Search for the cell housing the specified text and yield its (x, y) center coordinate. 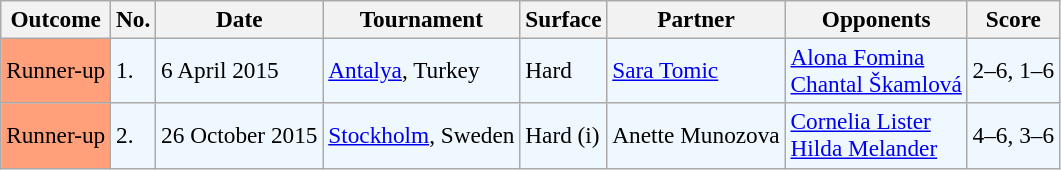
2. (134, 136)
Date (240, 19)
2–6, 1–6 (1013, 70)
6 April 2015 (240, 70)
Outcome (56, 19)
4–6, 3–6 (1013, 136)
Sara Tomic (696, 70)
Partner (696, 19)
1. (134, 70)
Tournament (422, 19)
Surface (564, 19)
Score (1013, 19)
Anette Munozova (696, 136)
Hard (i) (564, 136)
Cornelia Lister Hilda Melander (876, 136)
Antalya, Turkey (422, 70)
No. (134, 19)
Hard (564, 70)
Alona Fomina Chantal Škamlová (876, 70)
Opponents (876, 19)
Stockholm, Sweden (422, 136)
26 October 2015 (240, 136)
